Pinpoint the cell where the given text exists, returning its [X, Y] midpoint coordinate. 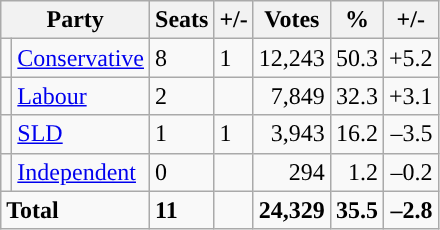
35.5 [356, 210]
1.2 [356, 172]
8 [182, 58]
294 [292, 172]
Total [76, 210]
Labour [81, 96]
–0.2 [410, 172]
Votes [292, 20]
Seats [182, 20]
% [356, 20]
Independent [81, 172]
24,329 [292, 210]
12,243 [292, 58]
–2.8 [410, 210]
0 [182, 172]
16.2 [356, 134]
Party [76, 20]
+5.2 [410, 58]
+3.1 [410, 96]
–3.5 [410, 134]
32.3 [356, 96]
11 [182, 210]
50.3 [356, 58]
3,943 [292, 134]
Conservative [81, 58]
SLD [81, 134]
2 [182, 96]
7,849 [292, 96]
